Return [x, y] of the center of cell containing provided text 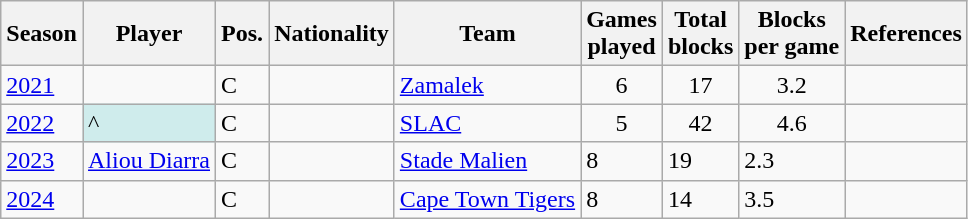
3.5 [792, 199]
Gamesplayed [622, 34]
2024 [42, 199]
Aliou Diarra [148, 161]
14 [700, 199]
Player [148, 34]
Stade Malien [487, 161]
19 [700, 161]
2023 [42, 161]
2.3 [792, 161]
References [906, 34]
Team [487, 34]
^ [148, 123]
Season [42, 34]
Totalblocks [700, 34]
Pos. [242, 34]
5 [622, 123]
6 [622, 85]
2022 [42, 123]
2021 [42, 85]
42 [700, 123]
17 [700, 85]
SLAC [487, 123]
Zamalek [487, 85]
4.6 [792, 123]
3.2 [792, 85]
Blocksper game [792, 34]
Nationality [332, 34]
Cape Town Tigers [487, 199]
